Return the (X, Y) coordinate for the center point of the cell that contains the specified text.  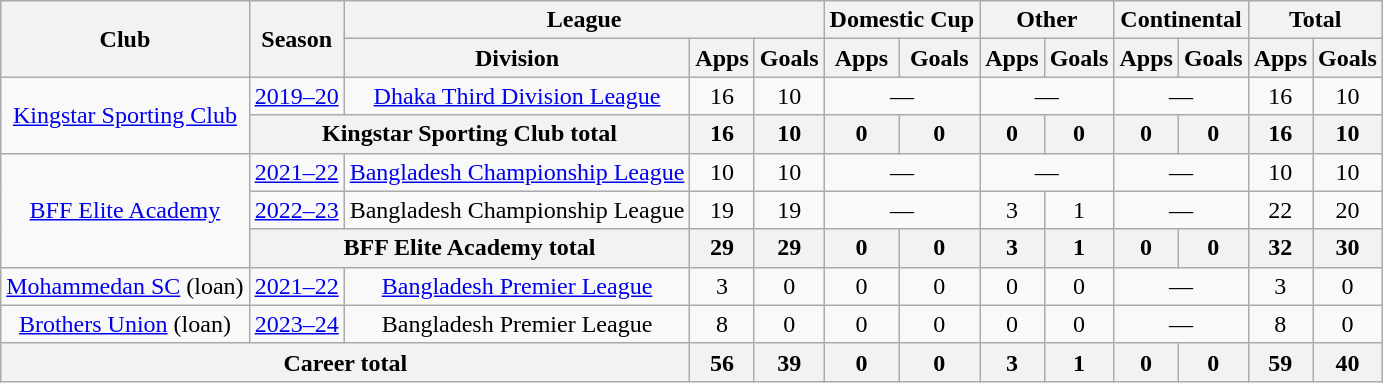
Kingstar Sporting Club (125, 115)
Season (296, 39)
56 (722, 362)
Domestic Cup (902, 20)
Dhaka Third Division League (517, 96)
Brothers Union (loan) (125, 324)
Continental (1181, 20)
2019–20 (296, 96)
20 (1348, 210)
32 (1280, 248)
Total (1315, 20)
2023–24 (296, 324)
22 (1280, 210)
30 (1348, 248)
Kingstar Sporting Club total (470, 134)
Mohammedan SC (loan) (125, 286)
39 (789, 362)
BFF Elite Academy (125, 210)
40 (1348, 362)
2022–23 (296, 210)
59 (1280, 362)
League (584, 20)
Division (517, 58)
Club (125, 39)
Career total (346, 362)
BFF Elite Academy total (470, 248)
Other (1047, 20)
